Return [X, Y] of the center of cell containing provided text 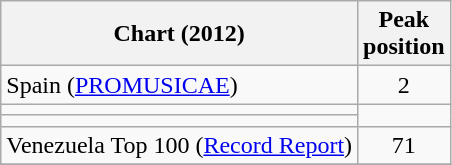
Peakposition [404, 34]
2 [404, 85]
71 [404, 145]
Chart (2012) [180, 34]
Venezuela Top 100 (Record Report) [180, 145]
Spain (PROMUSICAE) [180, 85]
